Determine the (x, y) coordinate at the center of the cell enclosing the given text.  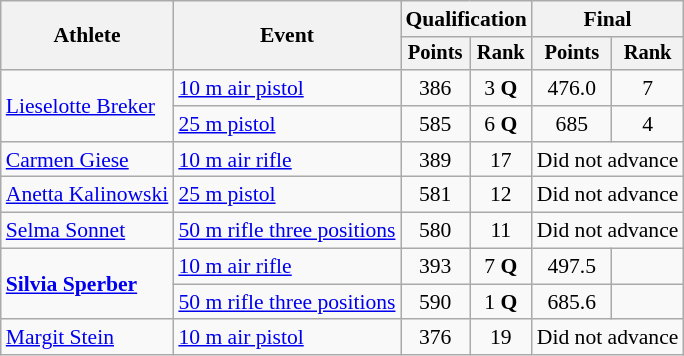
393 (434, 267)
685.6 (572, 302)
497.5 (572, 267)
Carmen Giese (88, 160)
Margit Stein (88, 338)
Qualification (466, 19)
19 (501, 338)
580 (434, 231)
17 (501, 160)
590 (434, 302)
Silvia Sperber (88, 284)
Event (286, 36)
585 (434, 124)
12 (501, 195)
7 Q (501, 267)
1 Q (501, 302)
389 (434, 160)
6 Q (501, 124)
Athlete (88, 36)
476.0 (572, 88)
685 (572, 124)
581 (434, 195)
Selma Sonnet (88, 231)
4 (648, 124)
7 (648, 88)
Lieselotte Breker (88, 106)
11 (501, 231)
386 (434, 88)
Final (608, 19)
Anetta Kalinowski (88, 195)
376 (434, 338)
3 Q (501, 88)
